Scan for the cell matching the given text and deliver its [X, Y] coordinate at center. 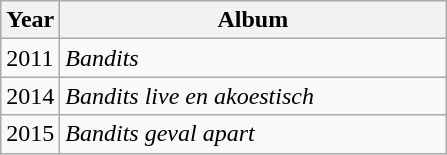
2011 [30, 58]
2015 [30, 134]
Bandits geval apart [253, 134]
2014 [30, 96]
Bandits [253, 58]
Album [253, 20]
Year [30, 20]
Bandits live en akoestisch [253, 96]
